Pinpoint the cell where the given text exists, returning its [X, Y] midpoint coordinate. 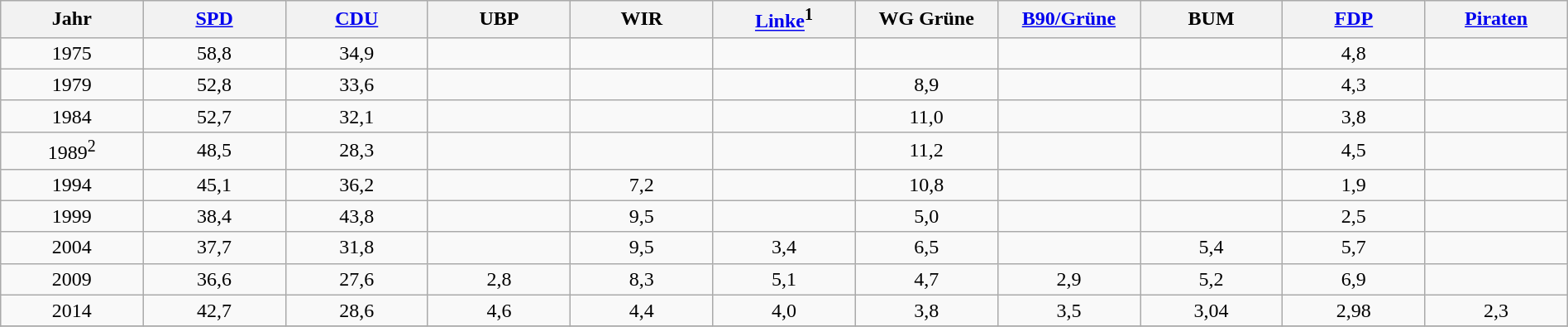
27,6 [356, 279]
5,7 [1354, 248]
2,3 [1496, 310]
1975 [72, 53]
11,0 [926, 116]
WG Grüne [926, 20]
Jahr [72, 20]
B90/Grüne [1068, 20]
2014 [72, 310]
4,3 [1354, 84]
BUM [1211, 20]
4,6 [499, 310]
2,5 [1354, 216]
48,5 [214, 151]
6,5 [926, 248]
5,2 [1211, 279]
34,9 [356, 53]
2,9 [1068, 279]
42,7 [214, 310]
3,5 [1068, 310]
58,8 [214, 53]
2,8 [499, 279]
4,0 [784, 310]
1999 [72, 216]
1984 [72, 116]
38,4 [214, 216]
8,3 [642, 279]
3,4 [784, 248]
UBP [499, 20]
1979 [72, 84]
52,8 [214, 84]
52,7 [214, 116]
Linke1 [784, 20]
19892 [72, 151]
WIR [642, 20]
33,6 [356, 84]
8,9 [926, 84]
2004 [72, 248]
SPD [214, 20]
2,98 [1354, 310]
11,2 [926, 151]
1994 [72, 185]
32,1 [356, 116]
4,7 [926, 279]
4,8 [1354, 53]
3,04 [1211, 310]
6,9 [1354, 279]
4,4 [642, 310]
5,0 [926, 216]
2009 [72, 279]
36,6 [214, 279]
7,2 [642, 185]
CDU [356, 20]
28,3 [356, 151]
37,7 [214, 248]
36,2 [356, 185]
10,8 [926, 185]
43,8 [356, 216]
FDP [1354, 20]
31,8 [356, 248]
4,5 [1354, 151]
28,6 [356, 310]
Piraten [1496, 20]
5,1 [784, 279]
5,4 [1211, 248]
45,1 [214, 185]
1,9 [1354, 185]
